Detect which cell encompasses the target text, then output its (X, Y) center coordinate. 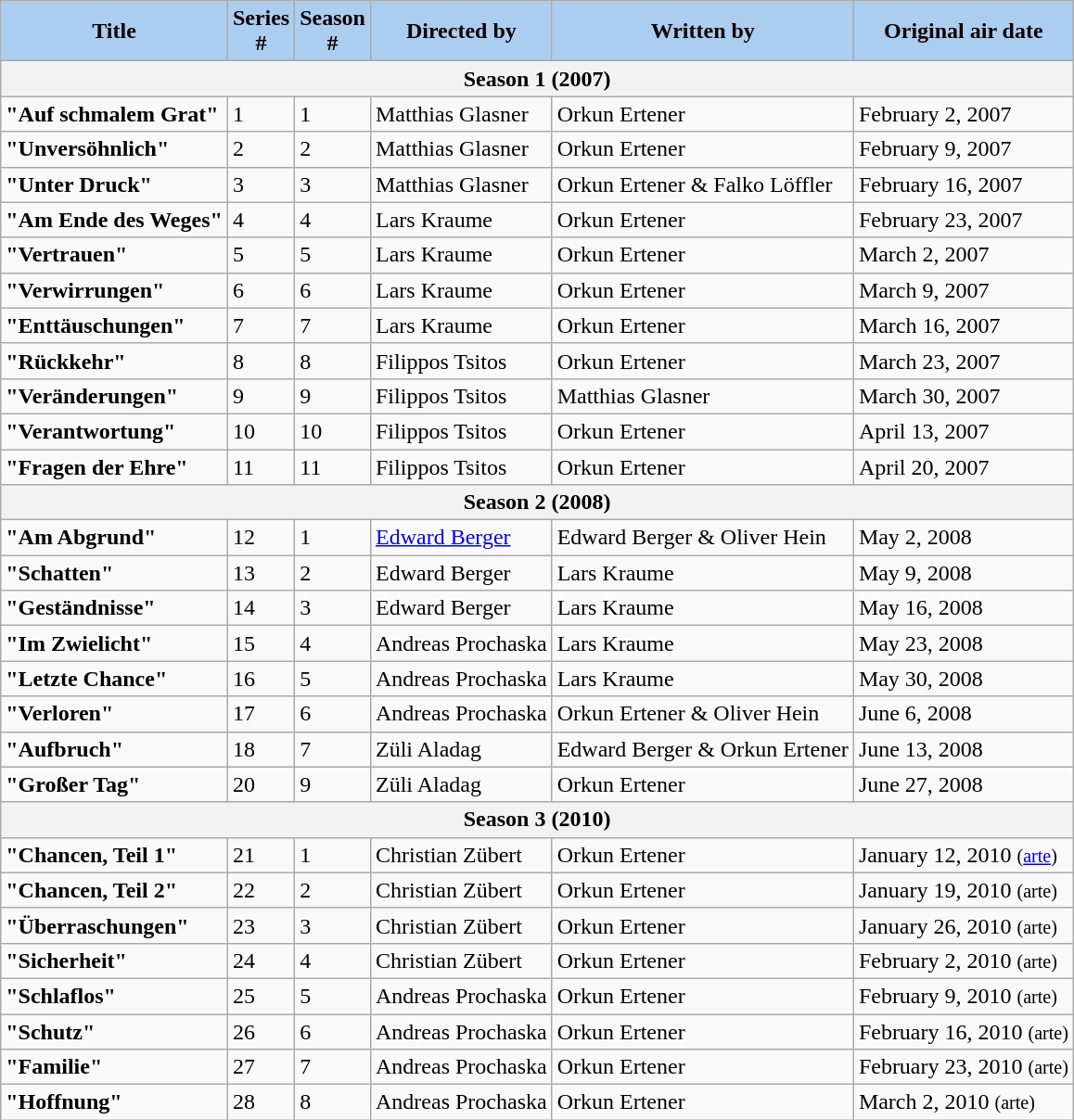
"Großer Tag" (115, 784)
21 (261, 855)
"Letzte Chance" (115, 679)
March 16, 2007 (963, 325)
May 9, 2008 (963, 573)
"Verloren" (115, 714)
"Fragen der Ehre" (115, 466)
"Chancen, Teil 1" (115, 855)
February 2, 2007 (963, 114)
"Vertrauen" (115, 255)
February 23, 2007 (963, 220)
March 9, 2007 (963, 290)
April 13, 2007 (963, 431)
Series# (261, 32)
"Verantwortung" (115, 431)
Written by (703, 32)
Season 3 (2010) (538, 820)
June 6, 2008 (963, 714)
24 (261, 961)
14 (261, 608)
27 (261, 1067)
May 23, 2008 (963, 643)
28 (261, 1102)
Edward Berger & Oliver Hein (703, 538)
25 (261, 996)
May 16, 2008 (963, 608)
17 (261, 714)
"Familie" (115, 1067)
"Überraschungen" (115, 925)
26 (261, 1032)
February 9, 2010 (arte) (963, 996)
16 (261, 679)
June 27, 2008 (963, 784)
January 19, 2010 (arte) (963, 890)
"Enttäuschungen" (115, 325)
"Veränderungen" (115, 396)
"Schutz" (115, 1032)
January 26, 2010 (arte) (963, 925)
March 2, 2010 (arte) (963, 1102)
Original air date (963, 32)
February 16, 2007 (963, 185)
"Am Abgrund" (115, 538)
Directed by (461, 32)
Title (115, 32)
March 30, 2007 (963, 396)
"Verwirrungen" (115, 290)
"Sicherheit" (115, 961)
Orkun Ertener & Oliver Hein (703, 714)
"Unversöhnlich" (115, 149)
Season# (333, 32)
"Auf schmalem Grat" (115, 114)
Season 1 (2007) (538, 79)
January 12, 2010 (arte) (963, 855)
"Am Ende des Weges" (115, 220)
20 (261, 784)
"Rückkehr" (115, 361)
June 13, 2008 (963, 749)
23 (261, 925)
22 (261, 890)
May 2, 2008 (963, 538)
Edward Berger & Orkun Ertener (703, 749)
"Aufbruch" (115, 749)
February 23, 2010 (arte) (963, 1067)
Season 2 (2008) (538, 503)
February 2, 2010 (arte) (963, 961)
May 30, 2008 (963, 679)
April 20, 2007 (963, 466)
12 (261, 538)
"Unter Druck" (115, 185)
"Im Zwielicht" (115, 643)
"Geständnisse" (115, 608)
March 23, 2007 (963, 361)
February 9, 2007 (963, 149)
March 2, 2007 (963, 255)
18 (261, 749)
"Schatten" (115, 573)
February 16, 2010 (arte) (963, 1032)
13 (261, 573)
Orkun Ertener & Falko Löffler (703, 185)
15 (261, 643)
"Schlaflos" (115, 996)
"Hoffnung" (115, 1102)
"Chancen, Teil 2" (115, 890)
